Identify which cell holds the provided text, then report its (X, Y) central coordinate. 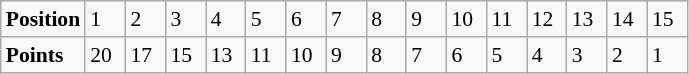
14 (627, 19)
Points (43, 55)
20 (105, 55)
17 (145, 55)
Position (43, 19)
12 (547, 19)
